Determine the [X, Y] coordinate at the center of the cell enclosing the given text.  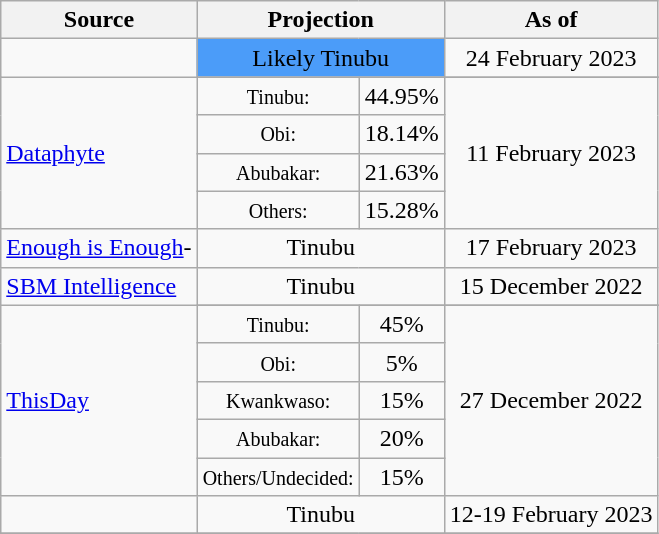
SBM Intelligence [99, 286]
ThisDay [99, 400]
11 February 2023 [551, 153]
15 December 2022 [551, 286]
24 February 2023 [551, 58]
12-19 February 2023 [551, 515]
Enough is Enough- [99, 248]
Source [99, 20]
Projection [320, 20]
Others/Undecided: [278, 477]
27 December 2022 [551, 400]
44.95% [402, 96]
15.28% [402, 210]
Others: [278, 210]
As of [551, 20]
5% [402, 362]
21.63% [402, 172]
17 February 2023 [551, 248]
Kwankwaso: [278, 400]
45% [402, 324]
20% [402, 438]
Likely Tinubu [320, 58]
Dataphyte [99, 153]
18.14% [402, 134]
